Identify which cell holds the provided text, then report its [X, Y] central coordinate. 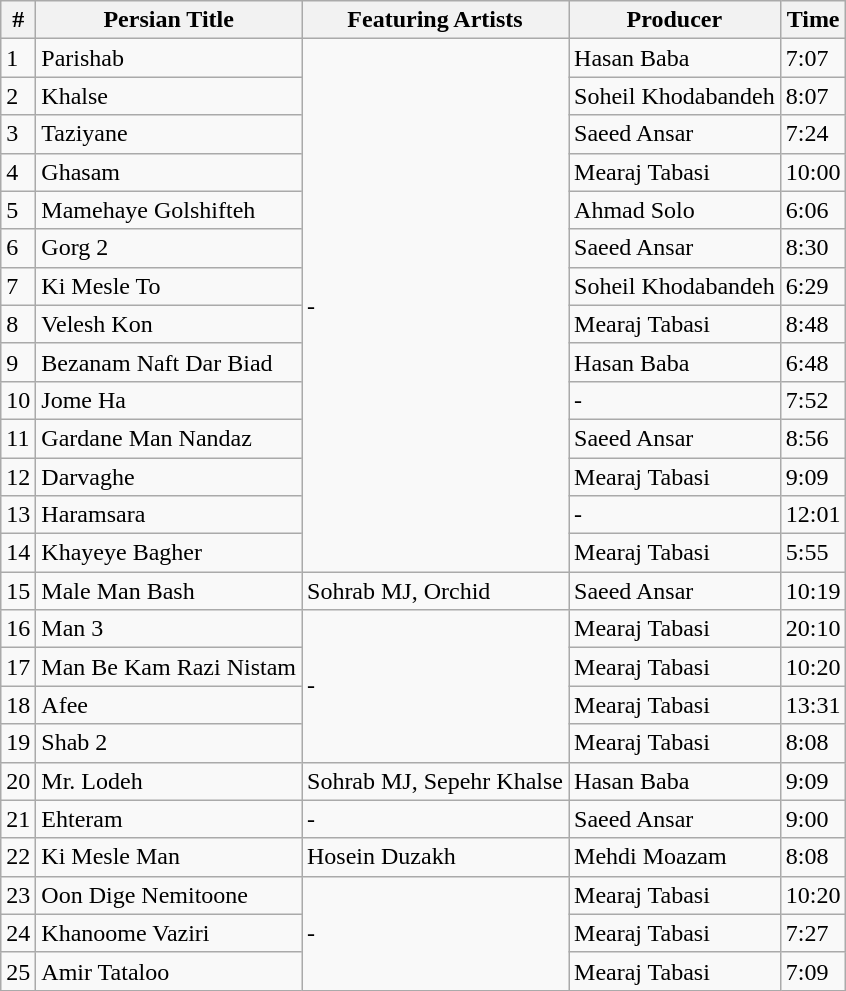
Khanoome Vaziri [169, 933]
24 [18, 933]
Darvaghe [169, 477]
8:48 [813, 324]
8:56 [813, 438]
23 [18, 895]
Producer [675, 20]
11 [18, 438]
Parishab [169, 58]
Jome Ha [169, 400]
Male Man Bash [169, 591]
Man 3 [169, 629]
Ki Mesle To [169, 286]
Oon Dige Nemitoone [169, 895]
7:52 [813, 400]
6 [18, 248]
14 [18, 553]
Time [813, 20]
5 [18, 210]
13:31 [813, 705]
Ehteram [169, 819]
8 [18, 324]
Persian Title [169, 20]
# [18, 20]
8:07 [813, 96]
21 [18, 819]
Bezanam Naft Dar Biad [169, 362]
7:07 [813, 58]
5:55 [813, 553]
7:27 [813, 933]
Mamehaye Golshifteh [169, 210]
17 [18, 667]
Velesh Kon [169, 324]
Mehdi Moazam [675, 857]
Ghasam [169, 172]
Ki Mesle Man [169, 857]
19 [18, 743]
22 [18, 857]
Featuring Artists [436, 20]
Man Be Kam Razi Nistam [169, 667]
Shab 2 [169, 743]
6:29 [813, 286]
Afee [169, 705]
9 [18, 362]
Amir Tataloo [169, 971]
1 [18, 58]
Khalse [169, 96]
Sohrab MJ, Orchid [436, 591]
Haramsara [169, 515]
12 [18, 477]
16 [18, 629]
2 [18, 96]
13 [18, 515]
Hosein Duzakh [436, 857]
6:48 [813, 362]
7:24 [813, 134]
7 [18, 286]
Mr. Lodeh [169, 781]
7:09 [813, 971]
Gorg 2 [169, 248]
12:01 [813, 515]
Sohrab MJ, Sepehr Khalse [436, 781]
9:00 [813, 819]
20:10 [813, 629]
10:00 [813, 172]
3 [18, 134]
Taziyane [169, 134]
4 [18, 172]
Khayeye Bagher [169, 553]
10 [18, 400]
25 [18, 971]
18 [18, 705]
10:19 [813, 591]
Gardane Man Nandaz [169, 438]
20 [18, 781]
15 [18, 591]
6:06 [813, 210]
Ahmad Solo [675, 210]
8:30 [813, 248]
